Capture the cell that displays the provided text and extract its [x, y] central coordinate. 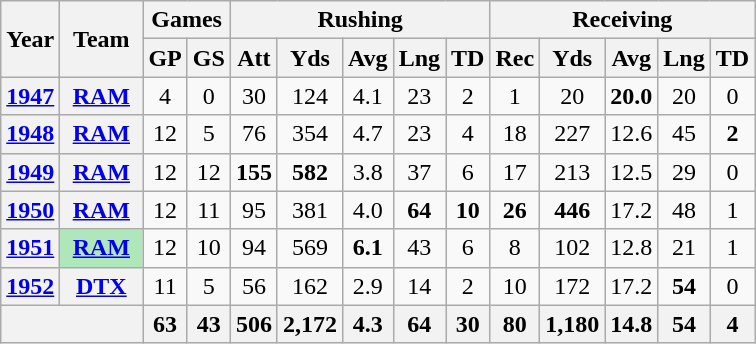
Games [186, 20]
12.8 [632, 248]
446 [572, 210]
Rec [515, 58]
29 [684, 172]
17 [515, 172]
162 [310, 286]
2.9 [368, 286]
582 [310, 172]
12.6 [632, 134]
Year [30, 39]
1947 [30, 96]
4.7 [368, 134]
Rushing [360, 20]
26 [515, 210]
48 [684, 210]
8 [515, 248]
37 [419, 172]
155 [254, 172]
GP [165, 58]
56 [254, 286]
21 [684, 248]
124 [310, 96]
DTX [102, 286]
213 [572, 172]
76 [254, 134]
14.8 [632, 324]
102 [572, 248]
18 [515, 134]
1949 [30, 172]
20.0 [632, 96]
1951 [30, 248]
172 [572, 286]
4.1 [368, 96]
45 [684, 134]
80 [515, 324]
1952 [30, 286]
3.8 [368, 172]
1,180 [572, 324]
227 [572, 134]
63 [165, 324]
14 [419, 286]
1948 [30, 134]
4.3 [368, 324]
381 [310, 210]
1950 [30, 210]
GS [208, 58]
Receiving [622, 20]
354 [310, 134]
2,172 [310, 324]
4.0 [368, 210]
95 [254, 210]
Team [102, 39]
94 [254, 248]
569 [310, 248]
Att [254, 58]
506 [254, 324]
12.5 [632, 172]
6.1 [368, 248]
